Return (x, y) of the center of cell containing provided text 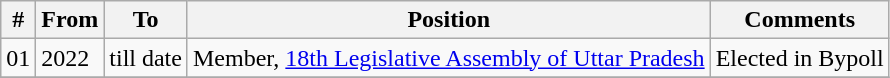
01 (18, 58)
Position (448, 20)
To (146, 20)
Member, 18th Legislative Assembly of Uttar Pradesh (448, 58)
Elected in Bypoll (800, 58)
till date (146, 58)
From (70, 20)
Comments (800, 20)
2022 (70, 58)
# (18, 20)
